Extract the [X, Y] coordinate from the center of the cell holding the provided text.  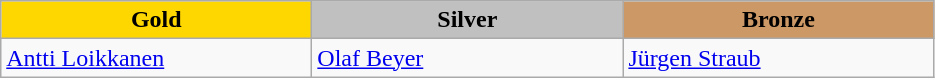
Silver [468, 20]
Gold [156, 20]
Antti Loikkanen [156, 58]
Jürgen Straub [778, 58]
Olaf Beyer [468, 58]
Bronze [778, 20]
